From the cell containing the given text, extract its center point as (X, Y) coordinate. 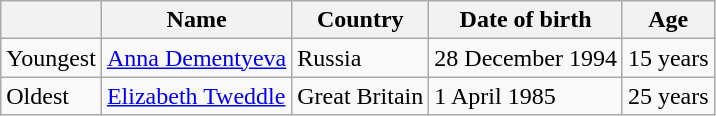
28 December 1994 (526, 58)
Great Britain (360, 96)
Youngest (52, 58)
Age (668, 20)
Name (196, 20)
Russia (360, 58)
1 April 1985 (526, 96)
15 years (668, 58)
Country (360, 20)
Elizabeth Tweddle (196, 96)
Oldest (52, 96)
Date of birth (526, 20)
Anna Dementyeva (196, 58)
25 years (668, 96)
